From the cell containing the given text, extract its center point as [X, Y] coordinate. 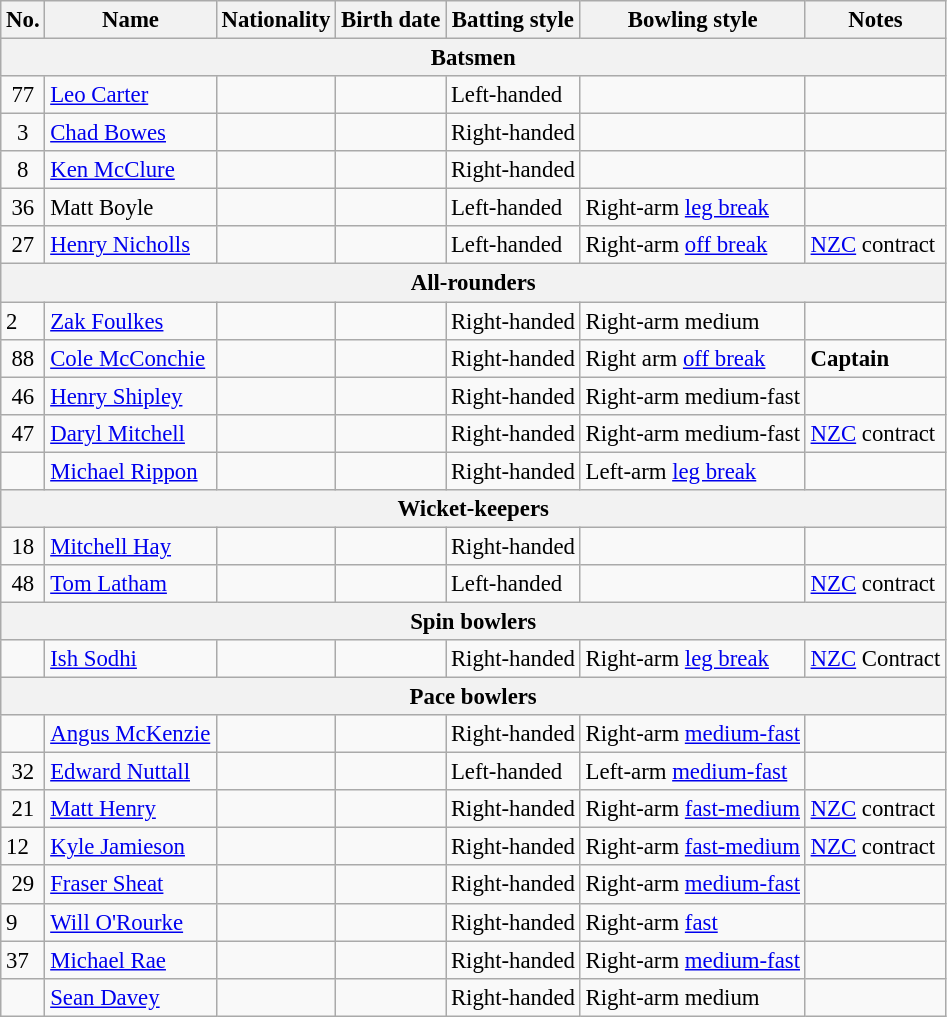
Henry Nicholls [130, 245]
88 [23, 358]
Ken McClure [130, 170]
37 [23, 960]
Birth date [391, 20]
47 [23, 433]
Name [130, 20]
Will O'Rourke [130, 922]
Left-arm medium-fast [692, 772]
46 [23, 396]
Right arm off break [692, 358]
2 [23, 321]
Notes [875, 20]
36 [23, 208]
Zak Foulkes [130, 321]
18 [23, 546]
Mitchell Hay [130, 546]
Ish Sodhi [130, 659]
77 [23, 95]
Batting style [514, 20]
Right-arm fast [692, 922]
Michael Rippon [130, 471]
Chad Bowes [130, 133]
Left-arm leg break [692, 471]
Sean Davey [130, 997]
8 [23, 170]
Batsmen [474, 58]
21 [23, 809]
Angus McKenzie [130, 734]
Cole McConchie [130, 358]
Captain [875, 358]
Bowling style [692, 20]
Spin bowlers [474, 621]
48 [23, 584]
Leo Carter [130, 95]
3 [23, 133]
Kyle Jamieson [130, 847]
Right-arm off break [692, 245]
Matt Boyle [130, 208]
Michael Rae [130, 960]
Nationality [276, 20]
Edward Nuttall [130, 772]
Tom Latham [130, 584]
29 [23, 885]
All-rounders [474, 283]
Matt Henry [130, 809]
27 [23, 245]
Henry Shipley [130, 396]
No. [23, 20]
Fraser Sheat [130, 885]
NZC Contract [875, 659]
Pace bowlers [474, 697]
Daryl Mitchell [130, 433]
9 [23, 922]
32 [23, 772]
12 [23, 847]
Wicket-keepers [474, 509]
